Extract the (x, y) coordinate from the center of the cell holding the provided text.  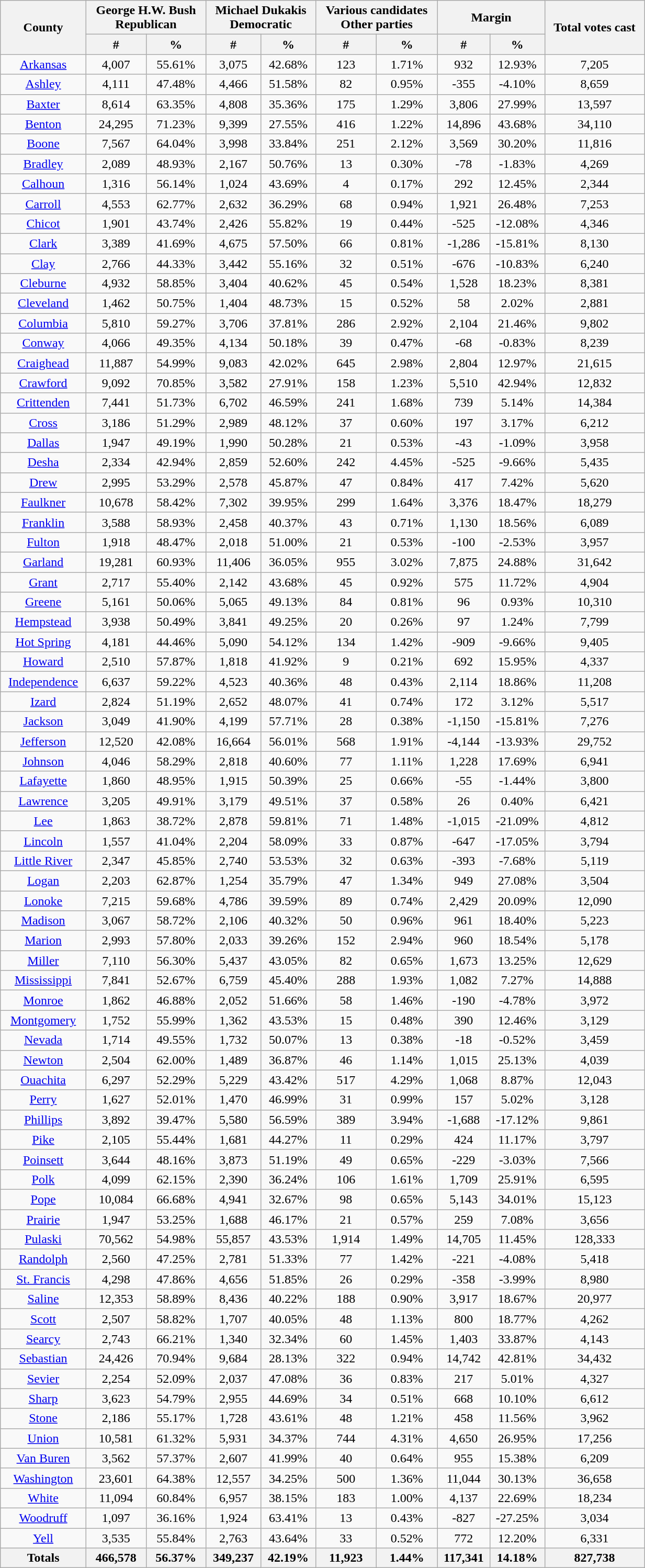
41.69% (176, 243)
4,134 (233, 343)
2,167 (233, 164)
Ashley (43, 84)
2,142 (233, 582)
Dallas (43, 443)
57.37% (176, 1458)
3,873 (233, 1159)
1,707 (233, 1319)
11,406 (233, 562)
1,470 (233, 1100)
1,097 (116, 1518)
5,810 (116, 323)
41.99% (289, 1458)
2,254 (116, 1379)
41.04% (176, 841)
39.95% (289, 502)
4,932 (116, 284)
692 (463, 662)
8,614 (116, 104)
51.29% (176, 423)
12,520 (116, 741)
15.38% (517, 1458)
-1.09% (517, 443)
3,972 (595, 1000)
-2.53% (517, 542)
14.18% (517, 1558)
55,857 (233, 1239)
48.12% (289, 423)
1,914 (346, 1239)
3,962 (595, 1418)
5.01% (517, 1379)
1,340 (233, 1339)
960 (463, 941)
3,958 (595, 443)
39.47% (176, 1120)
961 (463, 921)
Nevada (43, 1040)
49.25% (289, 622)
668 (463, 1398)
1,024 (233, 184)
517 (346, 1080)
Searcy (43, 1339)
1,728 (233, 1418)
55.40% (176, 582)
157 (463, 1100)
43.64% (289, 1538)
2,763 (233, 1538)
-1.44% (517, 781)
8.87% (517, 1080)
4,553 (116, 204)
59.81% (289, 821)
2,717 (116, 582)
Grant (43, 582)
25.13% (517, 1060)
3,998 (233, 144)
51.00% (289, 542)
Monroe (43, 1000)
5,229 (233, 1080)
Various candidatesOther parties (377, 18)
0.64% (407, 1458)
6,759 (233, 980)
7,566 (595, 1159)
13,597 (595, 104)
Montgomery (43, 1020)
0.58% (407, 801)
58.93% (176, 522)
Cleveland (43, 303)
36.87% (289, 1060)
35.79% (289, 881)
8,130 (595, 243)
12.93% (517, 64)
11,816 (595, 144)
1,627 (116, 1100)
1,681 (233, 1140)
-1,150 (463, 721)
36.16% (176, 1518)
5,580 (233, 1120)
18.67% (517, 1299)
48.07% (289, 702)
8,980 (595, 1279)
1.71% (407, 64)
43.42% (289, 1080)
Randolph (43, 1259)
Margin (492, 18)
55.61% (176, 64)
51.58% (289, 84)
-1,015 (463, 821)
2,955 (233, 1398)
2,995 (116, 482)
Phillips (43, 1120)
-355 (463, 84)
5,620 (595, 482)
Lafayette (43, 781)
47.08% (289, 1379)
4,269 (595, 164)
3,075 (233, 64)
56.59% (289, 1120)
286 (346, 323)
58.85% (176, 284)
2,993 (116, 941)
827,738 (595, 1558)
12,090 (595, 900)
739 (463, 403)
2,560 (116, 1259)
1,362 (233, 1020)
47.25% (176, 1259)
48.93% (176, 164)
Clark (43, 243)
9 (346, 662)
Miller (43, 961)
34 (346, 1398)
117,341 (463, 1558)
390 (463, 1020)
1,732 (233, 1040)
19,281 (116, 562)
70.85% (176, 383)
1,316 (116, 184)
Madison (43, 921)
11,094 (116, 1498)
26.95% (517, 1438)
53.29% (176, 482)
106 (346, 1179)
8,659 (595, 84)
40.36% (289, 682)
27.08% (517, 881)
0.87% (407, 841)
8,381 (595, 284)
1,403 (463, 1339)
12,557 (233, 1478)
County (43, 27)
1.91% (407, 741)
932 (463, 64)
57.50% (289, 243)
3,706 (233, 323)
4,099 (116, 1179)
1,673 (463, 961)
0.71% (407, 522)
2,818 (233, 761)
217 (463, 1379)
-4.08% (517, 1259)
0.57% (407, 1220)
0.99% (407, 1100)
Newton (43, 1060)
3,067 (116, 921)
7,276 (595, 721)
2,607 (233, 1458)
3,588 (116, 522)
1.24% (517, 622)
7,841 (116, 980)
4,143 (595, 1339)
5,119 (595, 861)
7.27% (517, 980)
Johnson (43, 761)
2.02% (517, 303)
31 (346, 1100)
1,818 (233, 662)
58.29% (176, 761)
4,904 (595, 582)
9,802 (595, 323)
2,018 (233, 542)
3,582 (233, 383)
Prairie (43, 1220)
21.46% (517, 323)
57.71% (289, 721)
11.17% (517, 1140)
27.55% (289, 124)
-3.03% (517, 1159)
949 (463, 881)
17,256 (595, 1438)
4,346 (595, 223)
48.95% (176, 781)
1.49% (407, 1239)
1.93% (407, 980)
-647 (463, 841)
1,404 (233, 303)
Poinsett (43, 1159)
St. Francis (43, 1279)
44.69% (289, 1398)
0.95% (407, 84)
Logan (43, 881)
5,931 (233, 1438)
57.87% (176, 662)
4,066 (116, 343)
56.01% (289, 741)
55.82% (289, 223)
0.66% (407, 781)
3,504 (595, 881)
11,208 (595, 682)
Perry (43, 1100)
1.64% (407, 502)
48.16% (176, 1159)
2,106 (233, 921)
-78 (463, 164)
-1,286 (463, 243)
0.30% (407, 164)
6,612 (595, 1398)
24.88% (517, 562)
1.36% (407, 1478)
1,709 (463, 1179)
5,437 (233, 961)
2,429 (463, 900)
18,279 (595, 502)
0.44% (407, 223)
34,110 (595, 124)
46.59% (289, 403)
568 (346, 741)
3,034 (595, 1518)
2,390 (233, 1179)
1,752 (116, 1020)
-676 (463, 263)
54.98% (176, 1239)
1,901 (116, 223)
Pike (43, 1140)
0.60% (407, 423)
70,562 (116, 1239)
6,240 (595, 263)
62.77% (176, 204)
Van Buren (43, 1458)
0.90% (407, 1299)
2,504 (116, 1060)
3,404 (233, 284)
43.61% (289, 1418)
46 (346, 1060)
42.68% (289, 64)
152 (346, 941)
6,957 (233, 1498)
60 (346, 1339)
424 (463, 1140)
0.40% (517, 801)
Desha (43, 462)
43.74% (176, 223)
1.23% (407, 383)
5,090 (233, 642)
Greene (43, 602)
36.05% (289, 562)
Faulkner (43, 502)
2,089 (116, 164)
5,161 (116, 602)
3,389 (116, 243)
Polk (43, 1179)
22.69% (517, 1498)
41 (346, 702)
8,436 (233, 1299)
2,186 (116, 1418)
12,043 (595, 1080)
6,209 (595, 1458)
46.17% (289, 1220)
Jefferson (43, 741)
3,205 (116, 801)
0.93% (517, 602)
2,203 (116, 881)
49.91% (176, 801)
12,353 (116, 1299)
58.09% (289, 841)
3,656 (595, 1220)
2,881 (595, 303)
4,466 (233, 84)
10,084 (116, 1199)
3,562 (116, 1458)
1,130 (463, 522)
Baxter (43, 104)
-393 (463, 861)
84 (346, 602)
2,507 (116, 1319)
18.47% (517, 502)
2,578 (233, 482)
7,875 (463, 562)
Stone (43, 1418)
2.94% (407, 941)
4.31% (407, 1438)
Izard (43, 702)
Clay (43, 263)
1,921 (463, 204)
3.02% (407, 562)
2,104 (463, 323)
575 (463, 582)
3,917 (463, 1299)
4,046 (116, 761)
466,578 (116, 1558)
18.54% (517, 941)
1,714 (116, 1040)
55.99% (176, 1020)
30.20% (517, 144)
15,123 (595, 1199)
Lee (43, 821)
3,957 (595, 542)
43.05% (289, 961)
4,786 (233, 900)
5,178 (595, 941)
66.21% (176, 1339)
4,812 (595, 821)
1,990 (233, 443)
4,007 (116, 64)
Union (43, 1438)
59.68% (176, 900)
1,863 (116, 821)
6,595 (595, 1179)
97 (463, 622)
1.14% (407, 1060)
47.86% (176, 1279)
39 (346, 343)
389 (346, 1120)
3.12% (517, 702)
7,567 (116, 144)
1.29% (407, 104)
52.60% (289, 462)
Benton (43, 124)
4.29% (407, 1080)
48.73% (289, 303)
645 (346, 363)
Lawrence (43, 801)
6,637 (116, 682)
800 (463, 1319)
33.87% (517, 1339)
744 (346, 1438)
37.81% (289, 323)
12.45% (517, 184)
3,049 (116, 721)
Saline (43, 1299)
172 (463, 702)
5,143 (463, 1199)
49.13% (289, 602)
44.33% (176, 263)
Carroll (43, 204)
-4,144 (463, 741)
Yell (43, 1538)
6,089 (595, 522)
-909 (463, 642)
Ouachita (43, 1080)
Sharp (43, 1398)
15.95% (517, 662)
Crawford (43, 383)
500 (346, 1478)
2,052 (233, 1000)
-10.83% (517, 263)
4,111 (116, 84)
1.68% (407, 403)
17.69% (517, 761)
50.49% (176, 622)
40.60% (289, 761)
2,334 (116, 462)
Conway (43, 343)
11,887 (116, 363)
Cleburne (43, 284)
18.56% (517, 522)
54.99% (176, 363)
64.38% (176, 1478)
42.81% (517, 1359)
-17.05% (517, 841)
62.87% (176, 881)
45.40% (289, 980)
40.37% (289, 522)
2,781 (233, 1259)
4,941 (233, 1199)
4,181 (116, 642)
2,033 (233, 941)
2.92% (407, 323)
6,212 (595, 423)
-827 (463, 1518)
96 (463, 602)
14,888 (595, 980)
175 (346, 104)
68 (346, 204)
Pulaski (43, 1239)
259 (463, 1220)
34.01% (517, 1199)
1,015 (463, 1060)
51.66% (289, 1000)
-4.10% (517, 84)
52.01% (176, 1100)
1,688 (233, 1220)
7,441 (116, 403)
6,941 (595, 761)
3,800 (595, 781)
Craighead (43, 363)
6,331 (595, 1538)
18.86% (517, 682)
51.73% (176, 403)
26.48% (517, 204)
10.10% (517, 1398)
50.39% (289, 781)
Columbia (43, 323)
1.34% (407, 881)
60.84% (176, 1498)
14,896 (463, 124)
13.25% (517, 961)
2,743 (116, 1339)
12.46% (517, 1020)
3,186 (116, 423)
42.02% (289, 363)
5,223 (595, 921)
40.32% (289, 921)
16,664 (233, 741)
2,632 (233, 204)
416 (346, 124)
29,752 (595, 741)
40.05% (289, 1319)
2,204 (233, 841)
241 (346, 403)
6,421 (595, 801)
Franklin (43, 522)
62.15% (176, 1179)
25.91% (517, 1179)
4,039 (595, 1060)
1,254 (233, 881)
4,808 (233, 104)
Fulton (43, 542)
1,557 (116, 841)
Hempstead (43, 622)
50.18% (289, 343)
1.11% (407, 761)
-55 (463, 781)
-0.52% (517, 1040)
48.47% (176, 542)
1.45% (407, 1339)
4,327 (595, 1379)
28 (346, 721)
Mississippi (43, 980)
47.48% (176, 84)
1,228 (463, 761)
4,656 (233, 1279)
59.27% (176, 323)
Bradley (43, 164)
3,797 (595, 1140)
66 (346, 243)
36,658 (595, 1478)
Independence (43, 682)
39.26% (289, 941)
5,517 (595, 702)
Cross (43, 423)
7.08% (517, 1220)
3,179 (233, 801)
2,037 (233, 1379)
1.61% (407, 1179)
0.83% (407, 1379)
Washington (43, 1478)
58.42% (176, 502)
4,298 (116, 1279)
3.17% (517, 423)
2,878 (233, 821)
59.22% (176, 682)
50.06% (176, 602)
0.47% (407, 343)
25 (346, 781)
41.90% (176, 721)
50.75% (176, 303)
158 (346, 383)
4,199 (233, 721)
18.40% (517, 921)
Howard (43, 662)
-68 (463, 343)
Garland (43, 562)
71.23% (176, 124)
3,569 (463, 144)
14,705 (463, 1239)
288 (346, 980)
14,742 (463, 1359)
Pope (43, 1199)
5,418 (595, 1259)
31,642 (595, 562)
24,295 (116, 124)
1.00% (407, 1498)
9,405 (595, 642)
32.34% (289, 1339)
2.98% (407, 363)
9,083 (233, 363)
5,510 (463, 383)
-3.99% (517, 1279)
36 (346, 1379)
242 (346, 462)
28.13% (289, 1359)
20.09% (517, 900)
3,806 (463, 104)
4 (346, 184)
45.87% (289, 482)
50 (346, 921)
9,684 (233, 1359)
11.56% (517, 1418)
3,442 (233, 263)
Scott (43, 1319)
-43 (463, 443)
2,859 (233, 462)
54.12% (289, 642)
27.91% (289, 383)
18.23% (517, 284)
35.36% (289, 104)
24,426 (116, 1359)
9,399 (233, 124)
40.62% (289, 284)
134 (346, 642)
Totals (43, 1558)
55.17% (176, 1418)
1.22% (407, 124)
38.15% (289, 1498)
53.25% (176, 1220)
98 (346, 1199)
Crittenden (43, 403)
2,105 (116, 1140)
0.84% (407, 482)
1,915 (233, 781)
46.99% (289, 1100)
3,129 (595, 1020)
-221 (463, 1259)
56.37% (176, 1558)
2,347 (116, 861)
58.82% (176, 1319)
-18 (463, 1040)
2,804 (463, 363)
4,337 (595, 662)
51.33% (289, 1259)
1.48% (407, 821)
1,462 (116, 303)
2,344 (595, 184)
1,860 (116, 781)
71 (346, 821)
7,253 (595, 204)
2,766 (116, 263)
36.29% (289, 204)
52.29% (176, 1080)
18,234 (595, 1498)
1.46% (407, 1000)
32.67% (289, 1199)
5,065 (233, 602)
9,861 (595, 1120)
White (43, 1498)
417 (463, 482)
11,923 (346, 1558)
54.79% (176, 1398)
5.02% (517, 1100)
12.97% (517, 363)
50.07% (289, 1040)
55.84% (176, 1538)
2,989 (233, 423)
188 (346, 1299)
1,924 (233, 1518)
40 (346, 1458)
772 (463, 1538)
Woodruff (43, 1518)
52.09% (176, 1379)
12,832 (595, 383)
3,841 (233, 622)
Total votes cast (595, 27)
66.68% (176, 1199)
6,297 (116, 1080)
1,489 (233, 1060)
3,644 (116, 1159)
5.14% (517, 403)
27.99% (517, 104)
-1.83% (517, 164)
49.55% (176, 1040)
1.13% (407, 1319)
George H.W. BushRepublican (145, 18)
1.44% (407, 1558)
49.35% (176, 343)
Sebastian (43, 1359)
63.35% (176, 104)
10,310 (595, 602)
-13.93% (517, 741)
0.54% (407, 284)
4,650 (463, 1438)
3,376 (463, 502)
299 (346, 502)
3.94% (407, 1120)
45.85% (176, 861)
-0.83% (517, 343)
43.69% (289, 184)
41.92% (289, 662)
-100 (463, 542)
42.08% (176, 741)
58.89% (176, 1299)
6,702 (233, 403)
7,215 (116, 900)
62.00% (176, 1060)
20,977 (595, 1299)
3,623 (116, 1398)
38.72% (176, 821)
3,535 (116, 1538)
Hot Spring (43, 642)
44.46% (176, 642)
183 (346, 1498)
Little River (43, 861)
4.45% (407, 462)
0.26% (407, 622)
0.63% (407, 861)
23,601 (116, 1478)
0.48% (407, 1020)
21,615 (595, 363)
1,068 (463, 1080)
44.27% (289, 1140)
1,082 (463, 980)
4,137 (463, 1498)
123 (346, 64)
11 (346, 1140)
60.93% (176, 562)
89 (346, 900)
5,435 (595, 462)
2.12% (407, 144)
49.51% (289, 801)
0.17% (407, 184)
4,523 (233, 682)
3,892 (116, 1120)
3,459 (595, 1040)
51.85% (289, 1279)
322 (346, 1359)
42.19% (289, 1558)
Sevier (43, 1379)
-229 (463, 1159)
1,528 (463, 284)
64.04% (176, 144)
Boone (43, 144)
18.77% (517, 1319)
49 (346, 1159)
Lincoln (43, 841)
20 (346, 622)
-4.78% (517, 1000)
0.96% (407, 921)
2,824 (116, 702)
14,384 (595, 403)
292 (463, 184)
34.37% (289, 1438)
11,044 (463, 1478)
12,629 (595, 961)
251 (346, 144)
46.88% (176, 1000)
197 (463, 423)
3,128 (595, 1100)
7,110 (116, 961)
-7.68% (517, 861)
Arkansas (43, 64)
Drew (43, 482)
56.14% (176, 184)
1,862 (116, 1000)
4,262 (595, 1319)
57.80% (176, 941)
11.72% (517, 582)
58.72% (176, 921)
Jackson (43, 721)
39.59% (289, 900)
30.13% (517, 1478)
3,938 (116, 622)
50.76% (289, 164)
-358 (463, 1279)
0.92% (407, 582)
Lonoke (43, 900)
7,205 (595, 64)
2,652 (233, 702)
128,333 (595, 1239)
10,678 (116, 502)
2,114 (463, 682)
Calhoun (43, 184)
0.21% (407, 662)
33.84% (289, 144)
53.53% (289, 861)
2,426 (233, 223)
2,458 (233, 522)
349,237 (233, 1558)
Chicot (43, 223)
1.21% (407, 1418)
-17.12% (517, 1120)
9,092 (116, 383)
-27.25% (517, 1518)
49.19% (176, 443)
70.94% (176, 1359)
7,302 (233, 502)
7,799 (595, 622)
34,432 (595, 1359)
19 (346, 223)
36.24% (289, 1179)
-1,688 (463, 1120)
458 (463, 1418)
61.32% (176, 1438)
55.16% (289, 263)
63.41% (289, 1518)
-12.08% (517, 223)
-190 (463, 1000)
40.22% (289, 1299)
55.44% (176, 1140)
8,239 (595, 343)
Michael DukakisDemocratic (261, 18)
Marion (43, 941)
50.28% (289, 443)
2,510 (116, 662)
10,581 (116, 1438)
7.42% (517, 482)
34.25% (289, 1478)
11.45% (517, 1239)
2,740 (233, 861)
12.20% (517, 1538)
56.30% (176, 961)
-21.09% (517, 821)
4,675 (233, 243)
43 (346, 522)
3,794 (595, 841)
1,918 (116, 542)
52.67% (176, 980)
